Scan for the cell matching the given text and deliver its (X, Y) coordinate at center. 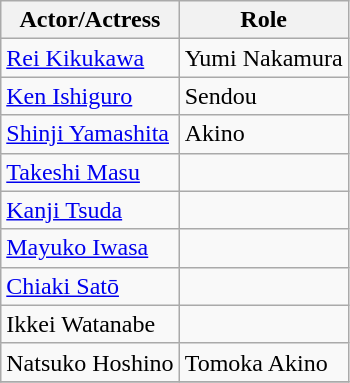
Sendou (264, 96)
Actor/Actress (90, 20)
Mayuko Iwasa (90, 248)
Rei Kikukawa (90, 58)
Yumi Nakamura (264, 58)
Natsuko Hoshino (90, 362)
Takeshi Masu (90, 172)
Ikkei Watanabe (90, 324)
Role (264, 20)
Kanji Tsuda (90, 210)
Chiaki Satō (90, 286)
Tomoka Akino (264, 362)
Shinji Yamashita (90, 134)
Ken Ishiguro (90, 96)
Akino (264, 134)
